Detect which cell encompasses the target text, then output its [x, y] center coordinate. 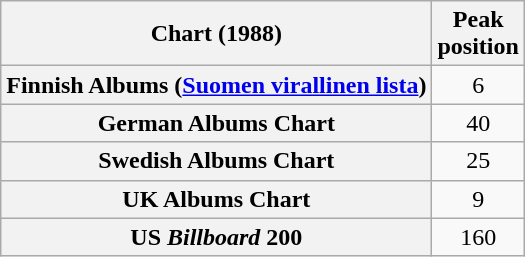
Swedish Albums Chart [216, 161]
Chart (1988) [216, 34]
40 [478, 123]
Peakposition [478, 34]
UK Albums Chart [216, 199]
160 [478, 237]
25 [478, 161]
Finnish Albums (Suomen virallinen lista) [216, 85]
9 [478, 199]
US Billboard 200 [216, 237]
German Albums Chart [216, 123]
6 [478, 85]
